Extract the (x, y) coordinate from the center of the cell holding the provided text.  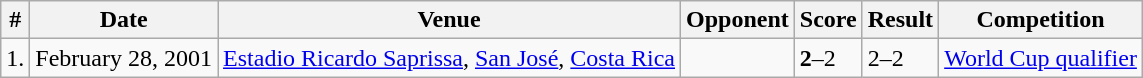
February 28, 2001 (124, 58)
Score (828, 20)
Result (900, 20)
Opponent (738, 20)
Competition (1041, 20)
Estadio Ricardo Saprissa, San José, Costa Rica (450, 58)
# (16, 20)
Date (124, 20)
Venue (450, 20)
World Cup qualifier (1041, 58)
1. (16, 58)
